Detect which cell encompasses the target text, then output its [x, y] center coordinate. 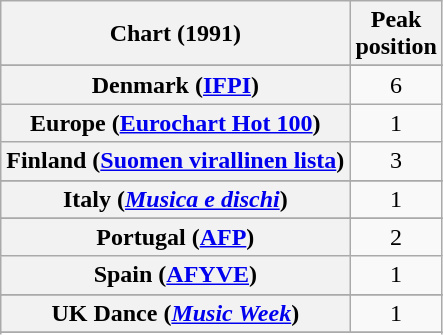
Chart (1991) [176, 34]
Peakposition [396, 34]
3 [396, 161]
6 [396, 85]
Finland (Suomen virallinen lista) [176, 161]
Italy (Musica e dischi) [176, 199]
Denmark (IFPI) [176, 85]
Europe (Eurochart Hot 100) [176, 123]
UK Dance (Music Week) [176, 313]
Portugal (AFP) [176, 237]
2 [396, 237]
Spain (AFYVE) [176, 275]
